Detect which cell encompasses the target text, then output its [x, y] center coordinate. 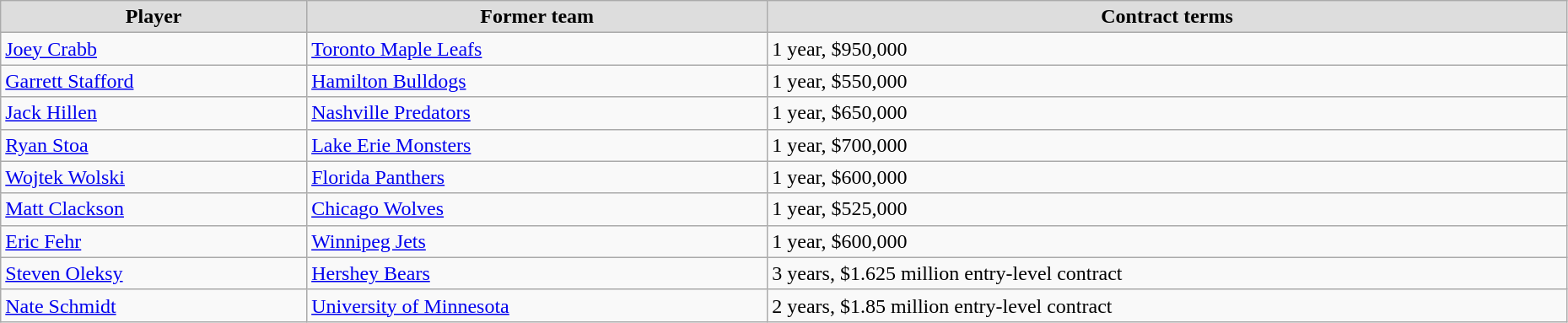
1 year, $950,000 [1167, 49]
Former team [537, 17]
3 years, $1.625 million entry-level contract [1167, 273]
University of Minnesota [537, 305]
Lake Erie Monsters [537, 145]
Contract terms [1167, 17]
Wojtek Wolski [154, 177]
Player [154, 17]
2 years, $1.85 million entry-level contract [1167, 305]
Hershey Bears [537, 273]
1 year, $525,000 [1167, 209]
Florida Panthers [537, 177]
Eric Fehr [154, 241]
1 year, $650,000 [1167, 113]
Nate Schmidt [154, 305]
Ryan Stoa [154, 145]
Steven Oleksy [154, 273]
1 year, $700,000 [1167, 145]
Garrett Stafford [154, 81]
Joey Crabb [154, 49]
Jack Hillen [154, 113]
Hamilton Bulldogs [537, 81]
Chicago Wolves [537, 209]
1 year, $550,000 [1167, 81]
Nashville Predators [537, 113]
Winnipeg Jets [537, 241]
Matt Clackson [154, 209]
Toronto Maple Leafs [537, 49]
